Return (x, y) of the center of cell containing provided text 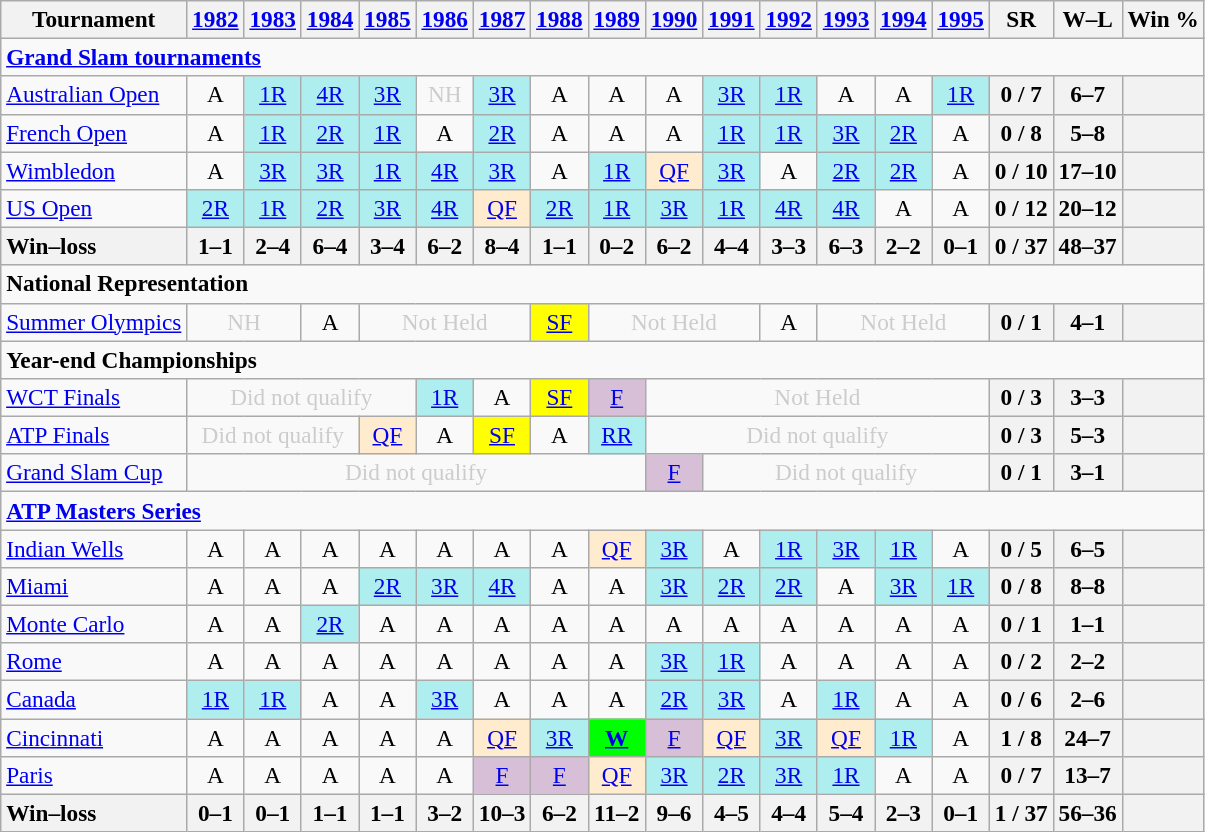
1994 (904, 19)
1989 (616, 19)
2–6 (1088, 699)
1990 (674, 19)
1995 (960, 19)
Summer Olympics (94, 322)
3–1 (1088, 473)
Cincinnati (94, 737)
RR (616, 435)
0 / 5 (1021, 548)
Indian Wells (94, 548)
Canada (94, 699)
20–12 (1088, 208)
24–7 (1088, 737)
ATP Finals (94, 435)
W–L (1088, 19)
US Open (94, 208)
1993 (846, 19)
48–37 (1088, 246)
Win % (1163, 19)
5–4 (846, 813)
1985 (388, 19)
WCT Finals (94, 397)
0 / 37 (1021, 246)
10–3 (502, 813)
2–4 (272, 246)
1 / 37 (1021, 813)
Tournament (94, 19)
3–2 (444, 813)
0 / 2 (1021, 662)
8–4 (502, 246)
Monte Carlo (94, 624)
1986 (444, 19)
French Open (94, 133)
Grand Slam Cup (94, 473)
2–3 (904, 813)
6–5 (1088, 548)
Wimbledon (94, 170)
56–36 (1088, 813)
Miami (94, 586)
6–3 (846, 246)
6–4 (330, 246)
Rome (94, 662)
4–5 (732, 813)
Australian Open (94, 95)
1 / 8 (1021, 737)
Year-end Championships (602, 359)
Paris (94, 775)
17–10 (1088, 170)
1992 (788, 19)
9–6 (674, 813)
3–4 (388, 246)
11–2 (616, 813)
1988 (560, 19)
0 / 10 (1021, 170)
0 / 6 (1021, 699)
5–8 (1088, 133)
1991 (732, 19)
SR (1021, 19)
1983 (272, 19)
13–7 (1088, 775)
Grand Slam tournaments (602, 57)
1984 (330, 19)
1982 (216, 19)
ATP Masters Series (602, 510)
8–8 (1088, 586)
W (616, 737)
6–7 (1088, 95)
0 / 12 (1021, 208)
National Representation (602, 284)
1987 (502, 19)
5–3 (1088, 435)
0–2 (616, 246)
4–1 (1088, 322)
